Capture the cell that displays the provided text and extract its [x, y] central coordinate. 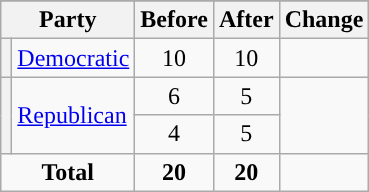
Party [68, 20]
Change [324, 20]
Total [68, 172]
6 [174, 96]
Democratic [74, 58]
4 [174, 134]
Republican [74, 115]
After [246, 20]
Before [174, 20]
